For the text-containing cell, return its midpoint in [X, Y] coordinate format. 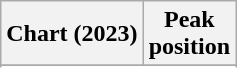
Chart (2023) [72, 34]
Peakposition [189, 34]
